Pinpoint the cell where the given text exists, returning its (X, Y) midpoint coordinate. 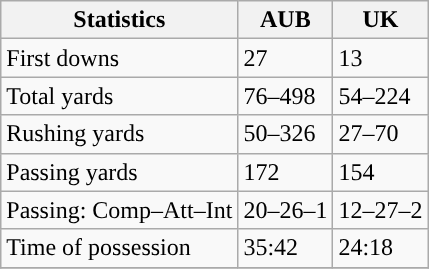
35:42 (286, 248)
172 (286, 172)
20–26–1 (286, 210)
Passing: Comp–Att–Int (120, 210)
12–27–2 (380, 210)
Statistics (120, 20)
Rushing yards (120, 134)
13 (380, 58)
UK (380, 20)
27–70 (380, 134)
Total yards (120, 96)
154 (380, 172)
50–326 (286, 134)
First downs (120, 58)
27 (286, 58)
54–224 (380, 96)
Time of possession (120, 248)
Passing yards (120, 172)
AUB (286, 20)
24:18 (380, 248)
76–498 (286, 96)
